Return the [x, y] coordinate for the center point of the cell that contains the specified text.  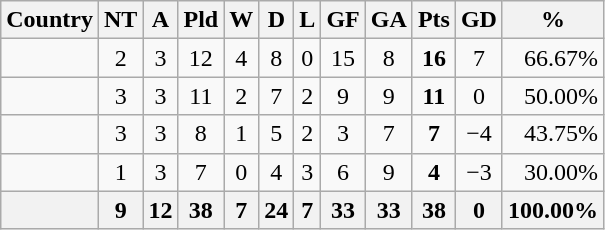
5 [276, 134]
30.00% [552, 172]
A [160, 20]
% [552, 20]
Pld [201, 20]
NT [120, 20]
50.00% [552, 96]
L [308, 20]
−3 [478, 172]
W [242, 20]
6 [343, 172]
Country [50, 20]
100.00% [552, 210]
GD [478, 20]
GA [388, 20]
43.75% [552, 134]
15 [343, 58]
GF [343, 20]
−4 [478, 134]
66.67% [552, 58]
Pts [434, 20]
16 [434, 58]
D [276, 20]
24 [276, 210]
